Extract the [X, Y] coordinate from the center of the cell holding the provided text.  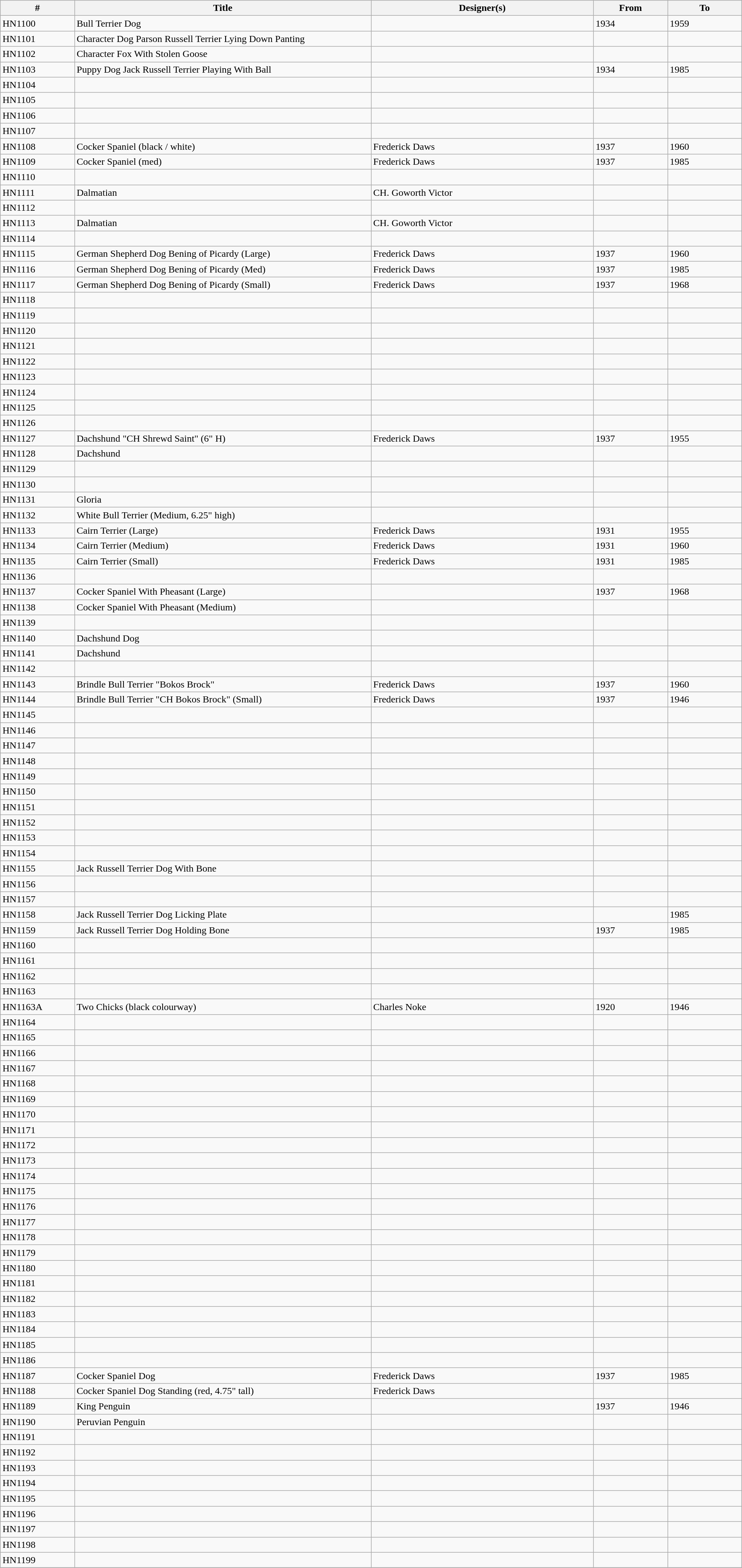
HN1157 [38, 899]
HN1154 [38, 853]
Cocker Spaniel Dog [223, 1375]
HN1164 [38, 1022]
HN1127 [38, 438]
Character Fox With Stolen Goose [223, 54]
HN1165 [38, 1038]
HN1184 [38, 1329]
Charles Noke [483, 1007]
HN1155 [38, 868]
Jack Russell Terrier Dog Licking Plate [223, 914]
HN1105 [38, 100]
HN1183 [38, 1314]
Dachshund "CH Shrewd Saint" (6" H) [223, 438]
HN1117 [38, 285]
HN1162 [38, 976]
Cairn Terrier (Small) [223, 561]
Cocker Spaniel With Pheasant (Medium) [223, 607]
Gloria [223, 500]
King Penguin [223, 1406]
HN1196 [38, 1514]
HN1104 [38, 85]
HN1152 [38, 822]
HN1137 [38, 592]
HN1132 [38, 515]
HN1102 [38, 54]
Cairn Terrier (Large) [223, 530]
HN1161 [38, 961]
HN1128 [38, 454]
HN1153 [38, 838]
HN1189 [38, 1406]
HN1101 [38, 39]
HN1134 [38, 546]
HN1133 [38, 530]
HN1109 [38, 161]
Cocker Spaniel (med) [223, 161]
HN1120 [38, 331]
Title [223, 8]
HN1160 [38, 945]
HN1108 [38, 146]
HN1175 [38, 1191]
HN1123 [38, 377]
Jack Russell Terrier Dog With Bone [223, 868]
German Shepherd Dog Bening of Picardy (Med) [223, 269]
HN1151 [38, 807]
HN1141 [38, 653]
HN1176 [38, 1207]
HN1148 [38, 761]
1959 [705, 23]
Character Dog Parson Russell Terrier Lying Down Panting [223, 39]
Dachshund Dog [223, 638]
HN1130 [38, 484]
HN1190 [38, 1421]
HN1199 [38, 1560]
Cocker Spaniel Dog Standing (red, 4.75" tall) [223, 1391]
Puppy Dog Jack Russell Terrier Playing With Ball [223, 69]
Bull Terrier Dog [223, 23]
HN1180 [38, 1268]
HN1146 [38, 730]
HN1168 [38, 1084]
HN1171 [38, 1130]
HN1110 [38, 177]
HN1118 [38, 300]
HN1170 [38, 1114]
HN1185 [38, 1345]
Cocker Spaniel With Pheasant (Large) [223, 592]
HN1194 [38, 1483]
HN1156 [38, 884]
HN1116 [38, 269]
HN1182 [38, 1299]
HN1187 [38, 1375]
HN1111 [38, 193]
Peruvian Penguin [223, 1421]
Brindle Bull Terrier "Bokos Brock" [223, 684]
White Bull Terrier (Medium, 6.25" high) [223, 515]
HN1198 [38, 1545]
HN1147 [38, 746]
HN1144 [38, 700]
HN1124 [38, 392]
HN1178 [38, 1237]
HN1181 [38, 1283]
HN1192 [38, 1453]
HN1163 [38, 992]
HN1142 [38, 669]
Brindle Bull Terrier "CH Bokos Brock" (Small) [223, 700]
HN1107 [38, 131]
HN1169 [38, 1099]
HN1163A [38, 1007]
HN1119 [38, 315]
HN1145 [38, 715]
HN1113 [38, 223]
HN1122 [38, 361]
HN1188 [38, 1391]
HN1140 [38, 638]
HN1158 [38, 914]
HN1193 [38, 1468]
German Shepherd Dog Bening of Picardy (Small) [223, 285]
German Shepherd Dog Bening of Picardy (Large) [223, 254]
HN1131 [38, 500]
Cairn Terrier (Medium) [223, 546]
HN1195 [38, 1499]
HN1106 [38, 115]
HN1121 [38, 346]
HN1126 [38, 423]
HN1150 [38, 792]
1920 [631, 1007]
HN1167 [38, 1068]
HN1197 [38, 1529]
HN1174 [38, 1176]
HN1186 [38, 1360]
From [631, 8]
HN1166 [38, 1053]
HN1100 [38, 23]
Cocker Spaniel (black / white) [223, 146]
To [705, 8]
HN1114 [38, 239]
HN1112 [38, 208]
HN1173 [38, 1160]
HN1177 [38, 1222]
Designer(s) [483, 8]
HN1125 [38, 407]
HN1115 [38, 254]
HN1136 [38, 576]
HN1139 [38, 623]
Jack Russell Terrier Dog Holding Bone [223, 930]
HN1103 [38, 69]
HN1159 [38, 930]
HN1149 [38, 776]
HN1129 [38, 469]
HN1138 [38, 607]
HN1191 [38, 1437]
HN1135 [38, 561]
HN1143 [38, 684]
HN1172 [38, 1145]
# [38, 8]
HN1179 [38, 1253]
Two Chicks (black colourway) [223, 1007]
